Locate the cell with the specified text and output its (X, Y) center coordinate. 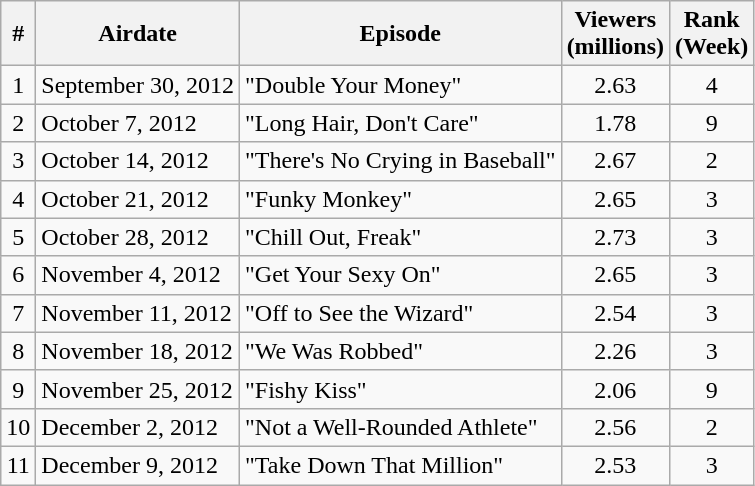
8 (18, 351)
"We Was Robbed" (401, 351)
2.67 (615, 161)
2.54 (615, 313)
"Take Down That Million" (401, 465)
October 14, 2012 (138, 161)
5 (18, 237)
November 4, 2012 (138, 275)
October 21, 2012 (138, 199)
6 (18, 275)
"Off to See the Wizard" (401, 313)
November 25, 2012 (138, 389)
1.78 (615, 123)
"Funky Monkey" (401, 199)
Rank(Week) (711, 34)
November 11, 2012 (138, 313)
11 (18, 465)
2.06 (615, 389)
2.26 (615, 351)
October 7, 2012 (138, 123)
September 30, 2012 (138, 85)
7 (18, 313)
2.63 (615, 85)
November 18, 2012 (138, 351)
"Chill Out, Freak" (401, 237)
1 (18, 85)
December 9, 2012 (138, 465)
"Double Your Money" (401, 85)
Airdate (138, 34)
October 28, 2012 (138, 237)
Viewers(millions) (615, 34)
2.56 (615, 427)
"Get Your Sexy On" (401, 275)
Episode (401, 34)
"There's No Crying in Baseball" (401, 161)
"Fishy Kiss" (401, 389)
2.73 (615, 237)
"Long Hair, Don't Care" (401, 123)
10 (18, 427)
# (18, 34)
"Not a Well-Rounded Athlete" (401, 427)
2.53 (615, 465)
December 2, 2012 (138, 427)
